Locate the cell with the specified text and output its (x, y) center coordinate. 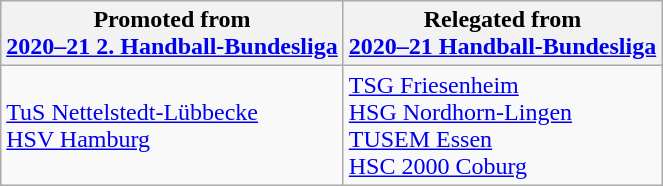
Relegated from2020–21 Handball-Bundesliga (502, 34)
Promoted from2020–21 2. Handball-Bundesliga (172, 34)
TuS Nettelstedt-LübbeckeHSV Hamburg (172, 126)
TSG FriesenheimHSG Nordhorn-LingenTUSEM EssenHSC 2000 Coburg (502, 126)
